From the cell containing the given text, extract its center point as (X, Y) coordinate. 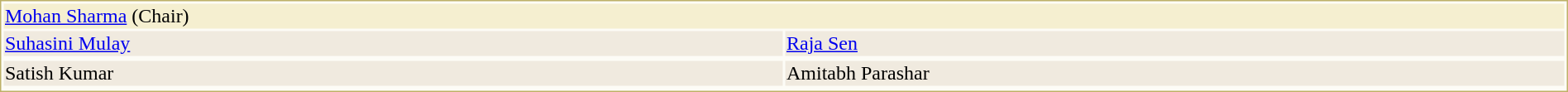
Satish Kumar (393, 74)
Amitabh Parashar (1175, 74)
Raja Sen (1175, 44)
Suhasini Mulay (393, 44)
Mohan Sharma (Chair) (784, 16)
